Detect which cell encompasses the target text, then output its [x, y] center coordinate. 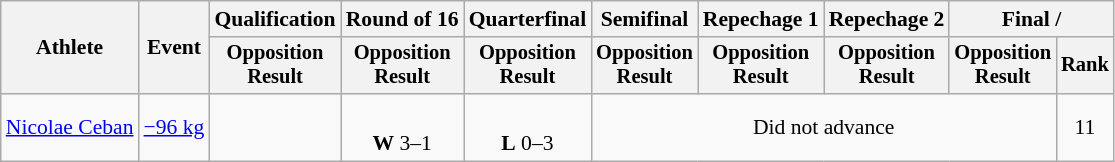
Round of 16 [402, 19]
Event [174, 48]
Semifinal [644, 19]
L 0–3 [528, 128]
Repechage 1 [761, 19]
Did not advance [824, 128]
Qualification [274, 19]
Repechage 2 [887, 19]
Athlete [70, 48]
−96 kg [174, 128]
Rank [1085, 66]
11 [1085, 128]
Quarterfinal [528, 19]
Final / [1031, 19]
W 3–1 [402, 128]
Nicolae Ceban [70, 128]
